Scan for the cell matching the given text and deliver its [x, y] coordinate at center. 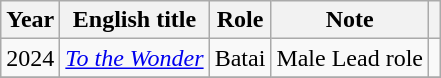
Role [240, 20]
Male Lead role [350, 58]
2024 [30, 58]
Year [30, 20]
To the Wonder [134, 58]
Batai [240, 58]
English title [134, 20]
Note [350, 20]
